Scan for the cell matching the given text and deliver its (x, y) coordinate at center. 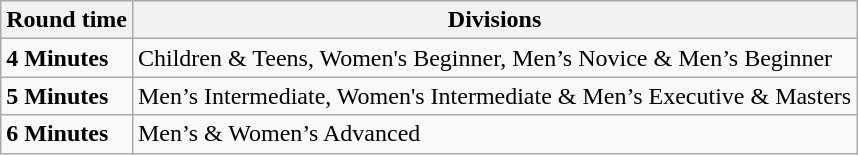
Children & Teens, Women's Beginner, Men’s Novice & Men’s Beginner (494, 58)
Divisions (494, 20)
Men’s & Women’s Advanced (494, 134)
4 Minutes (67, 58)
5 Minutes (67, 96)
Round time (67, 20)
6 Minutes (67, 134)
Men’s Intermediate, Women's Intermediate & Men’s Executive & Masters (494, 96)
